Return the (X, Y) coordinate for the center point of the cell that contains the specified text.  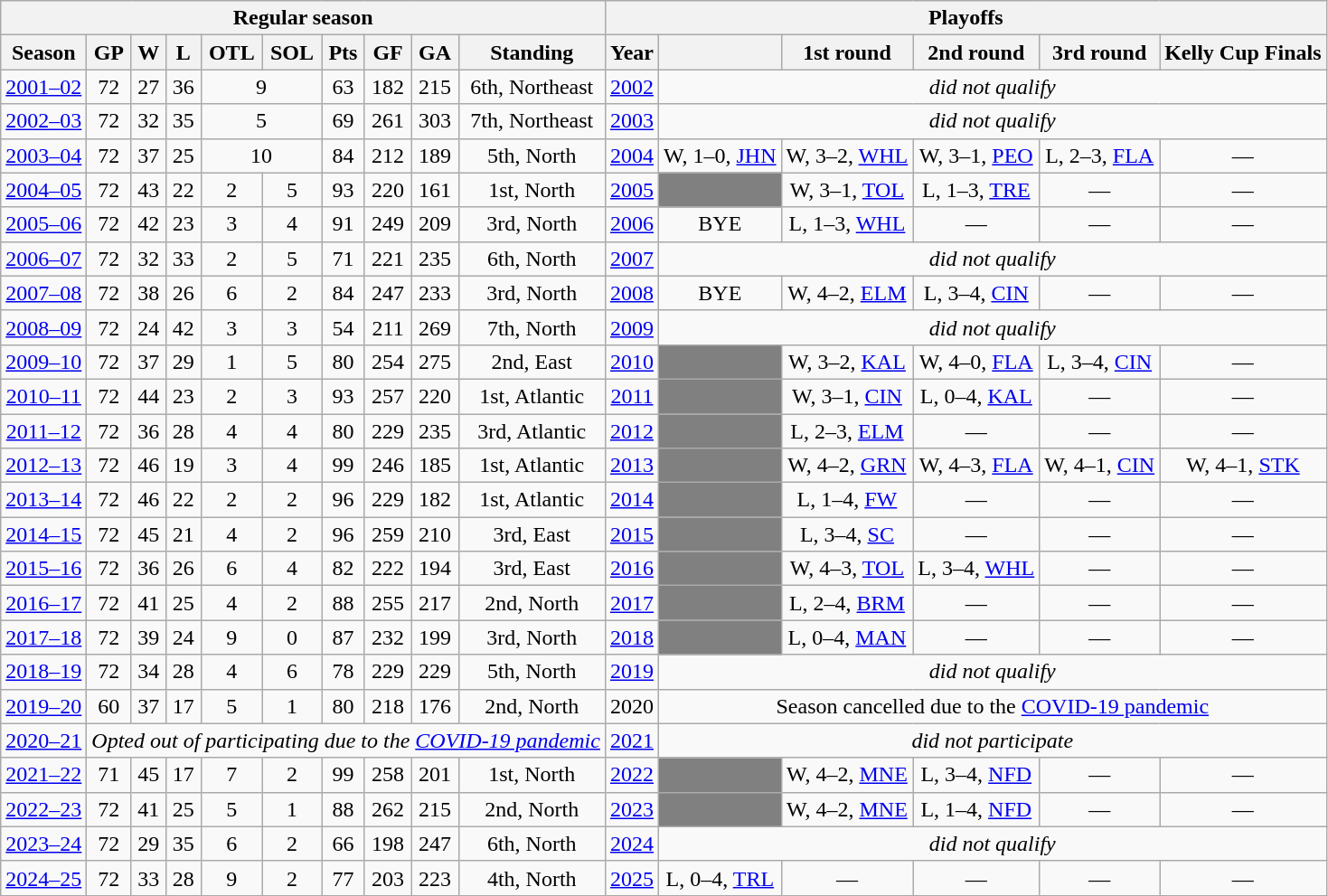
232 (388, 637)
2015 (631, 534)
L, 1–3, WHL (847, 224)
L, 1–4, NFD (976, 809)
201 (435, 775)
2007 (631, 259)
2006–07 (43, 259)
82 (344, 569)
2016–17 (43, 603)
2004–05 (43, 190)
233 (435, 293)
258 (388, 775)
2005–06 (43, 224)
2002 (631, 87)
OTL (231, 52)
W, 4–1, STK (1243, 466)
2018 (631, 637)
0 (291, 637)
2022–23 (43, 809)
2015–16 (43, 569)
6th, Northeast (532, 87)
262 (388, 809)
2005 (631, 190)
7 (231, 775)
2024 (631, 844)
GF (388, 52)
W, 3–2, WHL (847, 156)
L (184, 52)
3rd, Atlantic (532, 431)
303 (435, 121)
43 (148, 190)
2011 (631, 396)
255 (388, 603)
W, 3–2, KAL (847, 362)
221 (388, 259)
Opted out of participating due to the COVID-19 pandemic (346, 740)
60 (108, 706)
2017–18 (43, 637)
2009 (631, 327)
W, 3–1, PEO (976, 156)
L, 0–4, MAN (847, 637)
261 (388, 121)
2023 (631, 809)
L, 3–4, SC (847, 534)
L, 1–4, FW (847, 500)
W, 4–1, CIN (1099, 466)
209 (435, 224)
2001–02 (43, 87)
Regular season (304, 18)
2011–12 (43, 431)
L, 3–4, WHL (976, 569)
L, 1–3, TRE (976, 190)
78 (344, 672)
176 (435, 706)
44 (148, 396)
2021–22 (43, 775)
Kelly Cup Finals (1243, 52)
2014–15 (43, 534)
Pts (344, 52)
W, 1–0, JHN (721, 156)
198 (388, 844)
222 (388, 569)
2019 (631, 672)
2021 (631, 740)
GP (108, 52)
L, 2–3, FLA (1099, 156)
211 (388, 327)
2008–09 (43, 327)
27 (148, 87)
2008 (631, 293)
2022 (631, 775)
21 (184, 534)
194 (435, 569)
2020–21 (43, 740)
161 (435, 190)
249 (388, 224)
2013–14 (43, 500)
210 (435, 534)
2010–11 (43, 396)
223 (435, 878)
87 (344, 637)
2010 (631, 362)
W, 4–2, GRN (847, 466)
275 (435, 362)
L, 0–4, TRL (721, 878)
2002–03 (43, 121)
212 (388, 156)
2007–08 (43, 293)
1st round (847, 52)
L, 0–4, KAL (976, 396)
34 (148, 672)
Season (43, 52)
199 (435, 637)
W, 3–1, TOL (847, 190)
66 (344, 844)
W, 4–3, FLA (976, 466)
2023–24 (43, 844)
269 (435, 327)
218 (388, 706)
L, 2–3, ELM (847, 431)
203 (388, 878)
2003–04 (43, 156)
Playoffs (965, 18)
259 (388, 534)
189 (435, 156)
54 (344, 327)
2014 (631, 500)
W, 4–0, FLA (976, 362)
7th, North (532, 327)
246 (388, 466)
did not participate (993, 740)
2nd, East (532, 362)
77 (344, 878)
2nd round (976, 52)
2013 (631, 466)
2012–13 (43, 466)
2012 (631, 431)
Year (631, 52)
7th, Northeast (532, 121)
Standing (532, 52)
L, 2–4, BRM (847, 603)
W, 3–1, CIN (847, 396)
19 (184, 466)
2018–19 (43, 672)
69 (344, 121)
Season cancelled due to the COVID-19 pandemic (993, 706)
L, 3–4, NFD (976, 775)
257 (388, 396)
2017 (631, 603)
10 (260, 156)
39 (148, 637)
3rd round (1099, 52)
2019–20 (43, 706)
38 (148, 293)
91 (344, 224)
SOL (291, 52)
W, 4–3, TOL (847, 569)
W (148, 52)
2009–10 (43, 362)
217 (435, 603)
2020 (631, 706)
2016 (631, 569)
4th, North (532, 878)
GA (435, 52)
63 (344, 87)
2004 (631, 156)
2006 (631, 224)
W, 4–2, ELM (847, 293)
2025 (631, 878)
2024–25 (43, 878)
185 (435, 466)
254 (388, 362)
2003 (631, 121)
